Capture the cell that displays the provided text and extract its (X, Y) central coordinate. 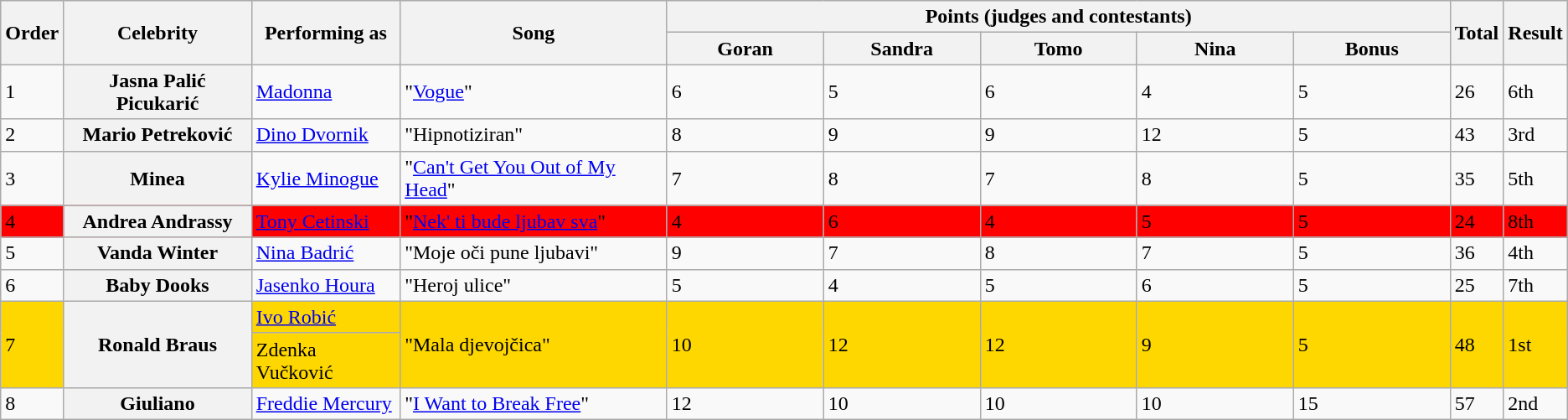
Performing as (325, 33)
43 (1477, 135)
Sandra (901, 49)
15 (1372, 403)
25 (1477, 285)
Baby Dooks (157, 285)
Result (1535, 33)
Song (534, 33)
Order (32, 33)
7th (1535, 285)
1 (32, 92)
8th (1535, 221)
Bonus (1372, 49)
"Can't Get You Out of My Head" (534, 178)
Jasna Palić Picukarić (157, 92)
Giuliano (157, 403)
"I Want to Break Free" (534, 403)
Celebrity (157, 33)
6th (1535, 92)
Vanda Winter (157, 253)
"Heroj ulice" (534, 285)
Zdenka Vučković (325, 360)
4th (1535, 253)
2 (32, 135)
Total (1477, 33)
"Mala djevojčica" (534, 344)
1st (1535, 344)
Kylie Minogue (325, 178)
"Hipnotiziran" (534, 135)
Minea (157, 178)
24 (1477, 221)
Mario Petreković (157, 135)
"Moje oči pune ljubavi" (534, 253)
Freddie Mercury (325, 403)
Ronald Braus (157, 344)
36 (1477, 253)
48 (1477, 344)
2nd (1535, 403)
Goran (745, 49)
Ivo Robić (325, 317)
26 (1477, 92)
57 (1477, 403)
35 (1477, 178)
Madonna (325, 92)
3 (32, 178)
Tony Cetinski (325, 221)
Dino Dvornik (325, 135)
Nina (1215, 49)
Nina Badrić (325, 253)
Points (judges and contestants) (1059, 17)
Jasenko Houra (325, 285)
"Vogue" (534, 92)
"Nek' ti bude ljubav sva" (534, 221)
3rd (1535, 135)
Tomo (1059, 49)
Andrea Andrassy (157, 221)
5th (1535, 178)
